Return the [X, Y] coordinate for the center point of the cell that contains the specified text.  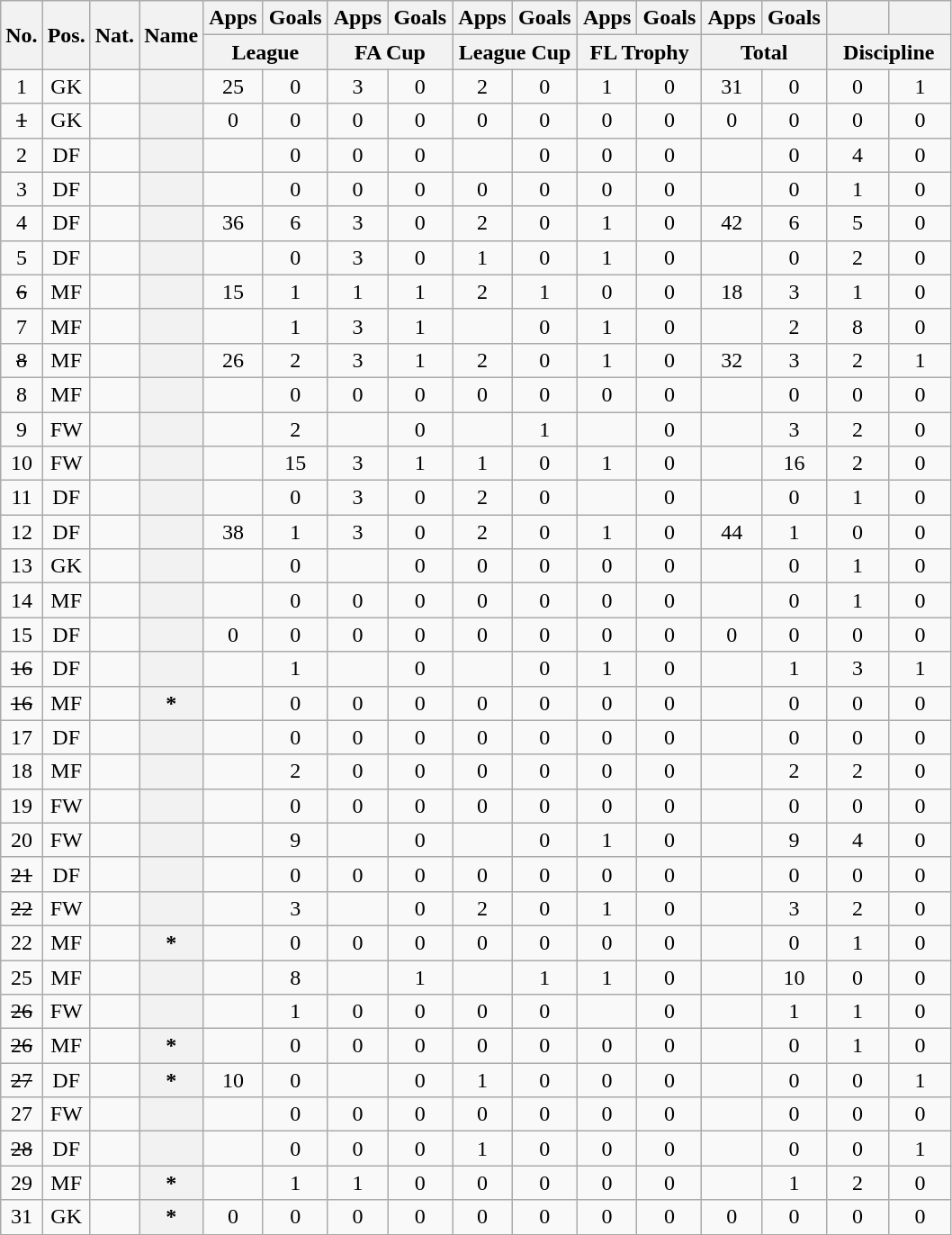
Pos. [67, 35]
Discipline [889, 52]
FL Trophy [639, 52]
19 [22, 806]
17 [22, 737]
28 [22, 1149]
21 [22, 874]
32 [732, 360]
7 [22, 326]
42 [732, 223]
League Cup [515, 52]
Nat. [114, 35]
44 [732, 532]
38 [234, 532]
11 [22, 498]
Total [765, 52]
No. [22, 35]
League [266, 52]
29 [22, 1183]
20 [22, 840]
FA Cup [391, 52]
14 [22, 600]
13 [22, 566]
12 [22, 532]
Name [171, 35]
36 [234, 223]
